Return the (x, y) coordinate for the center point of the cell that contains the specified text.  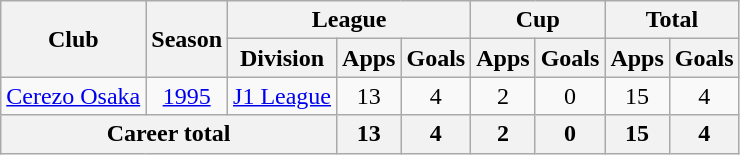
J1 League (282, 96)
1995 (187, 96)
Career total (169, 134)
Cup (538, 20)
League (350, 20)
Division (282, 58)
Total (672, 20)
Cerezo Osaka (74, 96)
Club (74, 39)
Season (187, 39)
